Capture the cell that displays the provided text and extract its (X, Y) central coordinate. 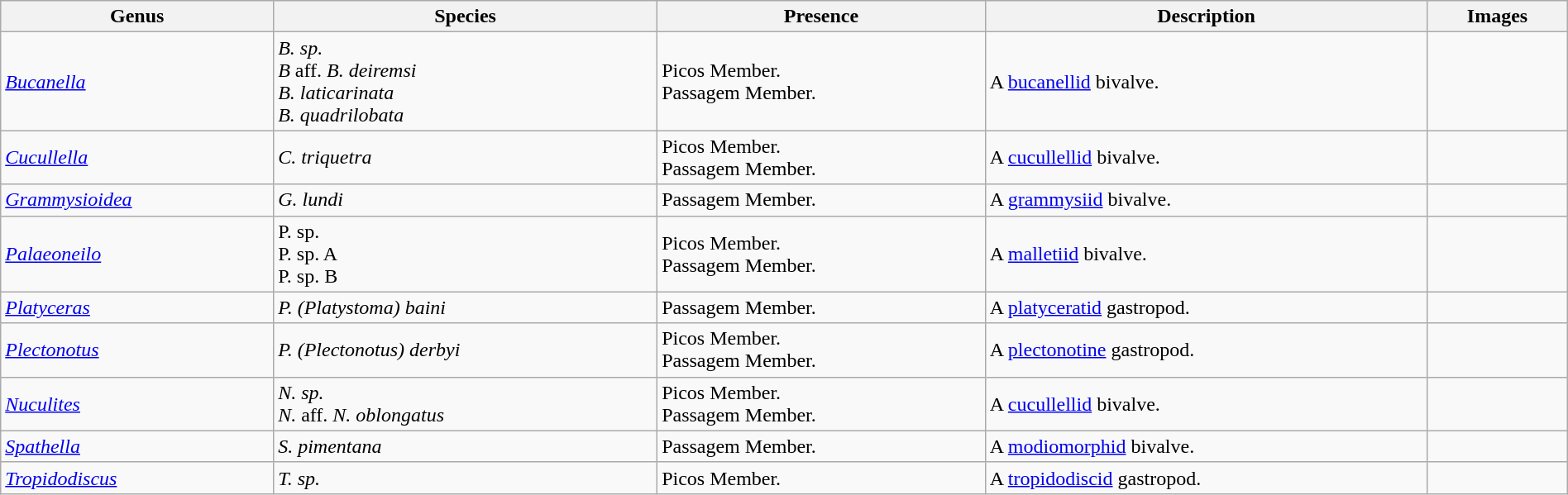
Description (1206, 17)
A malletiid bivalve. (1206, 254)
S. pimentana (466, 446)
Cucullella (137, 157)
Presence (822, 17)
Spathella (137, 446)
P. sp.P. sp. AP. sp. B (466, 254)
A bucanellid bivalve. (1206, 81)
Bucanella (137, 81)
A modiomorphid bivalve. (1206, 446)
Nuculites (137, 403)
P. (Plectonotus) derbyi (466, 350)
G. lundi (466, 200)
A platyceratid gastropod. (1206, 307)
Species (466, 17)
Platyceras (137, 307)
Plectonotus (137, 350)
Grammysioidea (137, 200)
A grammysiid bivalve. (1206, 200)
A tropidodiscid gastropod. (1206, 478)
T. sp. (466, 478)
Palaeoneilo (137, 254)
P. (Platystoma) baini (466, 307)
N. sp.N. aff. N. oblongatus (466, 403)
C. triquetra (466, 157)
Genus (137, 17)
A plectonotine gastropod. (1206, 350)
Images (1497, 17)
Tropidodiscus (137, 478)
B. sp.B aff. B. deiremsiB. laticarinataB. quadrilobata (466, 81)
Picos Member. (822, 478)
